Extract the [X, Y] coordinate from the center of the cell holding the provided text.  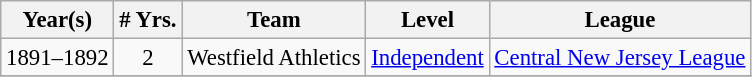
Westfield Athletics [274, 58]
League [620, 20]
Independent [428, 58]
Team [274, 20]
2 [148, 58]
# Yrs. [148, 20]
Central New Jersey League [620, 58]
1891–1892 [58, 58]
Year(s) [58, 20]
Level [428, 20]
